Return the [X, Y] coordinate for the center point of the cell that contains the specified text.  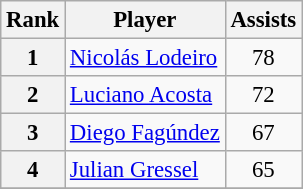
Nicolás Lodeiro [146, 58]
Julian Gressel [146, 170]
4 [33, 170]
78 [263, 58]
67 [263, 133]
3 [33, 133]
Assists [263, 20]
Diego Fagúndez [146, 133]
1 [33, 58]
Rank [33, 20]
65 [263, 170]
Player [146, 20]
Luciano Acosta [146, 95]
2 [33, 95]
72 [263, 95]
